Find where the given text appears and provide that cell's center as (x, y) coordinate. 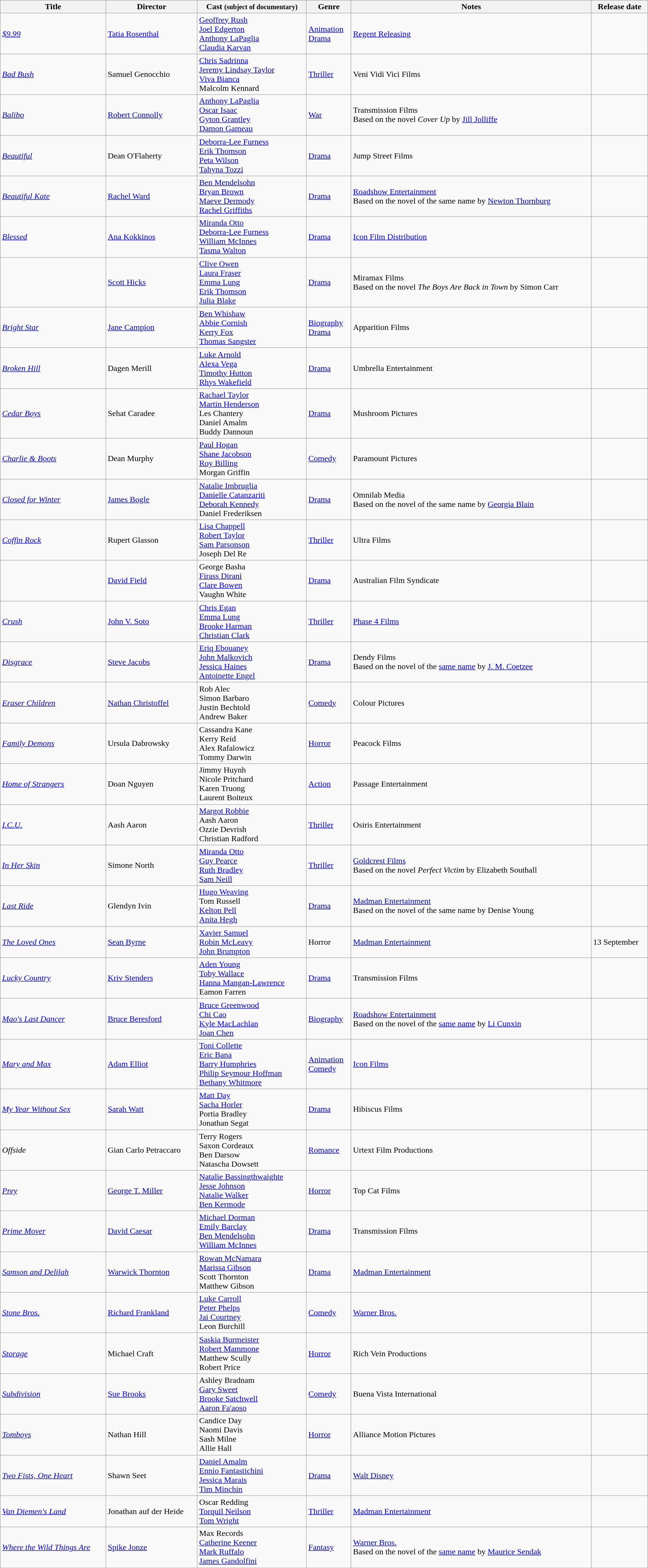
Release date (619, 7)
War (329, 115)
Sehat Caradee (152, 413)
Omnilab MediaBased on the novel of the same name by Georgia Blain (471, 499)
David Field (152, 581)
Alliance Motion Pictures (471, 1434)
Jane Campion (152, 327)
Closed for Winter (53, 499)
Mao's Last Dancer (53, 1018)
Cast (subject of documentary) (252, 7)
Rachael TaylorMartin HendersonLes ChanteryDaniel AmalmBuddy Dannoun (252, 413)
Chris SadrinnaJeremy Lindsay TaylorViva BiancaMalcolm Kennard (252, 74)
Icon Films (471, 1064)
Doan Nguyen (152, 784)
Biography (329, 1018)
Paul HoganShane JacobsonRoy BillingMorgan Griffin (252, 458)
Aash Aaron (152, 824)
Chris EganEmma LungBrooke HarmanChristian Clark (252, 622)
Bruce GreenwoodChi CaoKyle MacLachlanJoan Chen (252, 1018)
Oscar ReddingTorquil NeilsonTom Wright (252, 1511)
Rupert Glasson (152, 540)
Action (329, 784)
The Loved Ones (53, 942)
Warner Bros.Based on the novel of the same name by Maurice Sendak (471, 1547)
AnimationComedy (329, 1064)
Umbrella Entertainment (471, 368)
Rowan McNamaraMarissa GibsonScott ThorntonMatthew Gibson (252, 1272)
Cedar Boys (53, 413)
Jimmy HuynhNicole PritchardKaren TruongLaurent Boiteux (252, 784)
Stone Bros. (53, 1313)
Jump Street Films (471, 156)
Walt Disney (471, 1475)
In Her Skin (53, 865)
Dagen Merill (152, 368)
Samuel Genocchio (152, 74)
Prime Mover (53, 1232)
Ursula Dabrowsky (152, 743)
Dean O'Flaherty (152, 156)
Paramount Pictures (471, 458)
Lisa ChappellRobert TaylorSam ParsonsonJoseph Del Re (252, 540)
Aden YoungToby WallaceHanna Mangan-LawrenceEamon Farren (252, 978)
Glendyn Ivin (152, 906)
Deborra-Lee FurnessErik ThomsonPeta WilsonTahyna Tozzi (252, 156)
Robert Connolly (152, 115)
Fantasy (329, 1547)
Warner Bros. (471, 1313)
Eriq EbouaneyJohn MalkovichJessica HainesAntoinette Engel (252, 662)
Urtext Film Productions (471, 1150)
13 September (619, 942)
Mary and Max (53, 1064)
Storage (53, 1353)
Madman EntertainmentBased on the novel of the same name by Denise Young (471, 906)
Apparition Films (471, 327)
Max RecordsCatherine KeenerMark RuffaloJames Gandolfini (252, 1547)
Offside (53, 1150)
Family Demons (53, 743)
Sue Brooks (152, 1394)
Charlie & Boots (53, 458)
Tomboys (53, 1434)
My Year Without Sex (53, 1109)
Eraser Children (53, 703)
Osiris Entertainment (471, 824)
$9.99 (53, 33)
Toni ColletteEric BanaBarry HumphriesPhilip Seymour HoffmanBethany Whitmore (252, 1064)
Romance (329, 1150)
Sarah Watt (152, 1109)
Roadshow EntertainmentBased on the novel of the same name by Newton Thornburg (471, 196)
Matt DaySacha HorlerPortia BradleyJonathan Segat (252, 1109)
Jonathan auf der Heide (152, 1511)
Where the Wild Things Are (53, 1547)
Ultra Films (471, 540)
Natalie ImbrugliaDanielle CatanzaritiDeborah KennedyDaniel Frederiksen (252, 499)
Steve Jacobs (152, 662)
Michael Craft (152, 1353)
Terry RogersSaxon CordeauxBen DarsowNatascha Dowsett (252, 1150)
Natalie BassingthwaighteJesse JohnsonNatalie WalkerBen Kermode (252, 1191)
Miranda OttoDeborra-Lee FurnessWilliam McInnesTasma Walton (252, 237)
Bruce Beresford (152, 1018)
Ana Kokkinos (152, 237)
George BashaFirass DiraniClare BowenVaughn White (252, 581)
Spike Jonze (152, 1547)
David Caesar (152, 1232)
Buena Vista International (471, 1394)
Phase 4 Films (471, 622)
Goldcrest FilmsBased on the novel Perfect Victim by Elizabeth Southall (471, 865)
Miramax FilmsBased on the novel The Boys Are Back in Town by Simon Carr (471, 282)
Kriv Stenders (152, 978)
Two Fists, One Heart (53, 1475)
Ben MendelsohnBryan BrownMaeve DermodyRachel Griffiths (252, 196)
Anthony LaPagliaOscar IsaacGyton GrantleyDamon Gameau (252, 115)
Geoffrey RushJoel EdgertonAnthony LaPagliaClaudia Karvan (252, 33)
Home of Strangers (53, 784)
Blessed (53, 237)
Notes (471, 7)
Director (152, 7)
Peacock Films (471, 743)
Ashley BradnamGary SweetBrooke SatchwellAaron Fa'aoso (252, 1394)
Sean Byrne (152, 942)
Michael DormanEmily BarclayBen MendelsohnWilliam McInnes (252, 1232)
Passage Entertainment (471, 784)
Ben WhishawAbbie CornishKerry FoxThomas Sangster (252, 327)
George T. Miller (152, 1191)
Dean Murphy (152, 458)
Colour Pictures (471, 703)
Van Diemen's Land (53, 1511)
Coffin Rock (53, 540)
James Bogle (152, 499)
Cassandra KaneKerry ReidAlex RafalowiczTommy Darwin (252, 743)
Saskia BurmeisterRobert MammoneMatthew ScullyRobert Price (252, 1353)
Scott Hicks (152, 282)
Roadshow EntertainmentBased on the novel of the same name by Li Cunxin (471, 1018)
Shawn Seet (152, 1475)
Tatia Rosenthal (152, 33)
Warwick Thornton (152, 1272)
Balibo (53, 115)
Prey (53, 1191)
Samson and Delilah (53, 1272)
John V. Soto (152, 622)
Candice DayNaomi DavisSash MilneAllie Hall (252, 1434)
Lucky Country (53, 978)
Australian Film Syndicate (471, 581)
Regent Releasing (471, 33)
Bright Star (53, 327)
Subdivision (53, 1394)
Icon Film Distribution (471, 237)
Xavier SamuelRobin McLeavyJohn Brumpton (252, 942)
Veni Vidi Vici Films (471, 74)
Miranda OttoGuy PearceRuth BradleySam Neill (252, 865)
Beautiful (53, 156)
Margot RobbieAash AaronOzzie DevrishChristian Radford (252, 824)
Clive OwenLaura FraserEmma LungErik ThomsonJulia Blake (252, 282)
Bad Bush (53, 74)
Genre (329, 7)
Disgrace (53, 662)
Broken Hill (53, 368)
Rachel Ward (152, 196)
Rob AlecSimon BarbaroJustin BechtoldAndrew Baker (252, 703)
Richard Frankland (152, 1313)
Hugo WeavingTom RussellKelton PellAnita Hegh (252, 906)
Dendy FilmsBased on the novel of the same name by J. M. Coetzee (471, 662)
AnimationDrama (329, 33)
Title (53, 7)
Daniel AmalmEnnio FantastichiniJessica MaraisTim Minchin (252, 1475)
Nathan Christoffel (152, 703)
Adam Elliot (152, 1064)
Hibiscus Films (471, 1109)
Transmission FilmsBased on the novel Cover Up by Jill Jolliffe (471, 115)
Last Ride (53, 906)
Luke ArnoldAlexa VegaTimothy HuttonRhys Wakefield (252, 368)
Luke CarrollPeter PhelpsJai CourtneyLeon Burchill (252, 1313)
Mushroom Pictures (471, 413)
Crush (53, 622)
Nathan Hill (152, 1434)
Beautiful Kate (53, 196)
Simone North (152, 865)
Rich Vein Productions (471, 1353)
BiographyDrama (329, 327)
Top Cat Films (471, 1191)
Gian Carlo Petraccaro (152, 1150)
I.C.U. (53, 824)
